Pinpoint the cell where the given text exists, returning its [X, Y] midpoint coordinate. 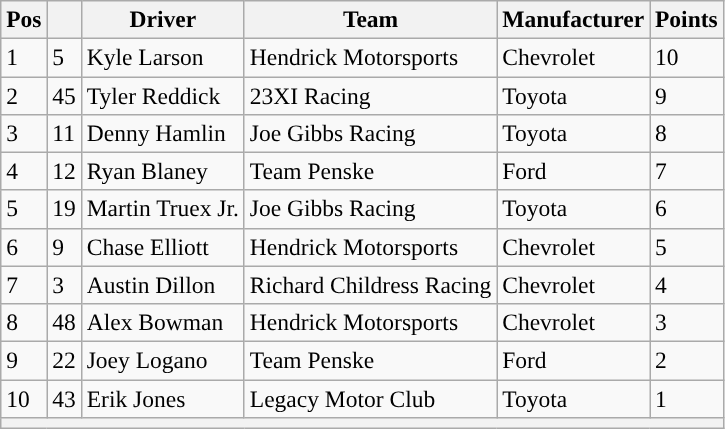
22 [64, 360]
45 [64, 95]
Joey Logano [162, 360]
48 [64, 322]
Alex Bowman [162, 322]
Denny Hamlin [162, 133]
11 [64, 133]
19 [64, 209]
Erik Jones [162, 398]
Points [687, 19]
Martin Truex Jr. [162, 209]
Ryan Blaney [162, 171]
23XI Racing [370, 95]
Pos [24, 19]
Manufacturer [574, 19]
Kyle Larson [162, 57]
12 [64, 171]
Chase Elliott [162, 247]
Tyler Reddick [162, 95]
Austin Dillon [162, 285]
Driver [162, 19]
Richard Childress Racing [370, 285]
Legacy Motor Club [370, 398]
Team [370, 19]
43 [64, 398]
